Detect which cell encompasses the target text, then output its [X, Y] center coordinate. 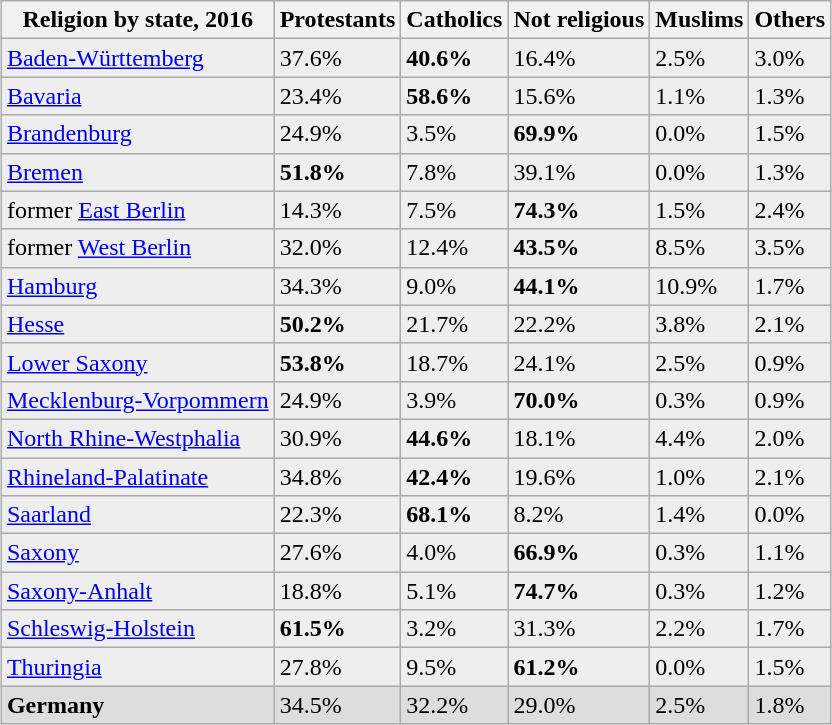
1.4% [700, 515]
3.2% [454, 629]
2.0% [790, 438]
1.0% [700, 477]
Schleswig-Holstein [138, 629]
44.1% [579, 286]
7.8% [454, 172]
32.2% [454, 705]
58.6% [454, 96]
3.0% [790, 58]
Hesse [138, 324]
7.5% [454, 210]
74.3% [579, 210]
22.2% [579, 324]
Not religious [579, 20]
8.5% [700, 248]
2.2% [700, 629]
9.5% [454, 667]
27.6% [338, 553]
4.0% [454, 553]
74.7% [579, 591]
23.4% [338, 96]
1.2% [790, 591]
Baden-Württemberg [138, 58]
53.8% [338, 362]
former West Berlin [138, 248]
8.2% [579, 515]
Thuringia [138, 667]
4.4% [700, 438]
Mecklenburg-Vorpommern [138, 400]
68.1% [454, 515]
40.6% [454, 58]
50.2% [338, 324]
30.9% [338, 438]
69.9% [579, 134]
Protestants [338, 20]
Bremen [138, 172]
Catholics [454, 20]
9.0% [454, 286]
51.8% [338, 172]
27.8% [338, 667]
North Rhine-Westphalia [138, 438]
2.4% [790, 210]
Hamburg [138, 286]
Others [790, 20]
Muslims [700, 20]
Bavaria [138, 96]
39.1% [579, 172]
22.3% [338, 515]
34.8% [338, 477]
18.8% [338, 591]
31.3% [579, 629]
Brandenburg [138, 134]
Germany [138, 705]
10.9% [700, 286]
1.8% [790, 705]
Saxony-Anhalt [138, 591]
34.3% [338, 286]
44.6% [454, 438]
19.6% [579, 477]
former East Berlin [138, 210]
Religion by state, 2016 [138, 20]
18.1% [579, 438]
66.9% [579, 553]
Saxony [138, 553]
24.1% [579, 362]
37.6% [338, 58]
43.5% [579, 248]
61.2% [579, 667]
3.9% [454, 400]
Saarland [138, 515]
29.0% [579, 705]
21.7% [454, 324]
Rhineland-Palatinate [138, 477]
5.1% [454, 591]
14.3% [338, 210]
32.0% [338, 248]
12.4% [454, 248]
3.8% [700, 324]
15.6% [579, 96]
Lower Saxony [138, 362]
18.7% [454, 362]
70.0% [579, 400]
42.4% [454, 477]
61.5% [338, 629]
34.5% [338, 705]
16.4% [579, 58]
